Locate the cell with the specified text and output its (X, Y) center coordinate. 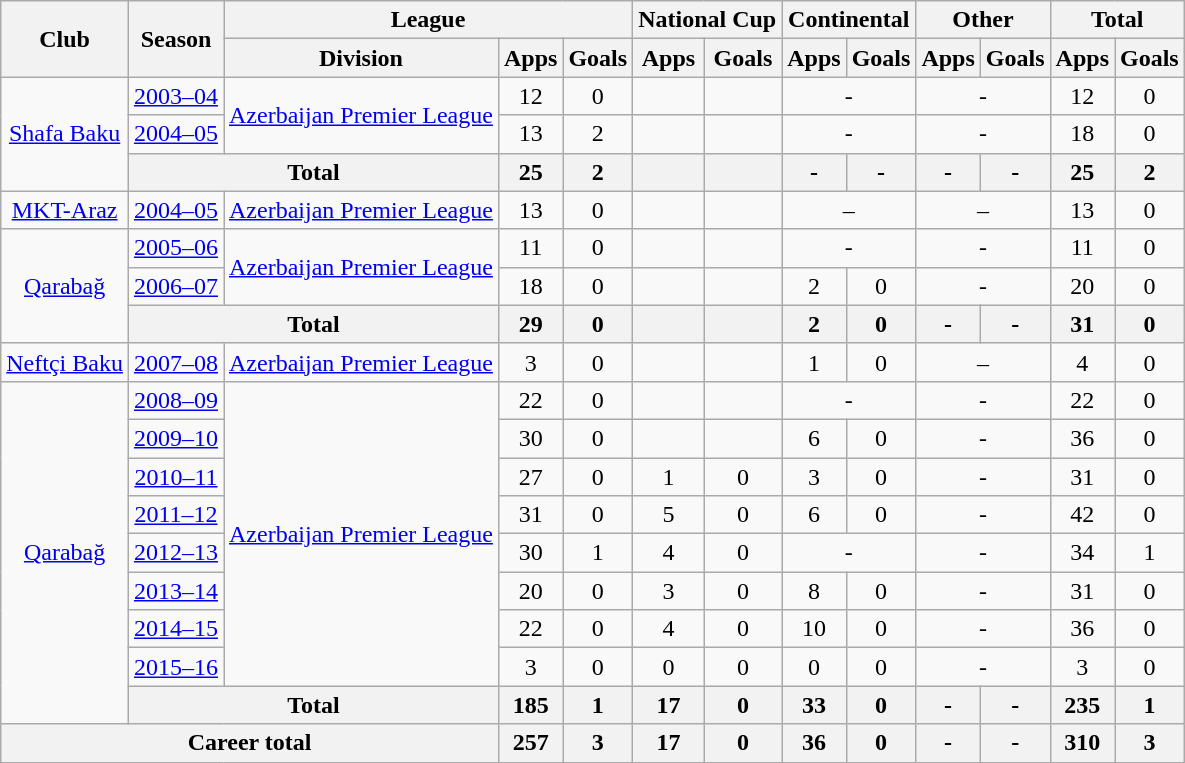
2007–08 (176, 362)
Division (362, 58)
2008–09 (176, 400)
2009–10 (176, 438)
Career total (250, 743)
33 (814, 705)
2012–13 (176, 553)
185 (530, 705)
2011–12 (176, 515)
310 (1082, 743)
2014–15 (176, 629)
Season (176, 39)
Club (65, 39)
National Cup (708, 20)
2006–07 (176, 286)
27 (530, 477)
42 (1082, 515)
Shafa Baku (65, 134)
10 (814, 629)
8 (814, 591)
League (428, 20)
2013–14 (176, 591)
235 (1082, 705)
2005–06 (176, 248)
2003–04 (176, 96)
MKT-Araz (65, 210)
2015–16 (176, 667)
Neftçi Baku (65, 362)
2010–11 (176, 477)
29 (530, 324)
5 (669, 515)
Other (983, 20)
34 (1082, 553)
257 (530, 743)
Continental (849, 20)
